Return the (X, Y) coordinate for the center point of the cell that contains the specified text.  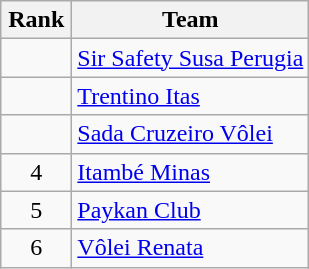
Itambé Minas (190, 172)
Paykan Club (190, 210)
Sir Safety Susa Perugia (190, 58)
6 (36, 248)
Vôlei Renata (190, 248)
Trentino Itas (190, 96)
Rank (36, 20)
5 (36, 210)
Team (190, 20)
Sada Cruzeiro Vôlei (190, 134)
4 (36, 172)
